Determine the [X, Y] coordinate at the center of the cell enclosing the given text.  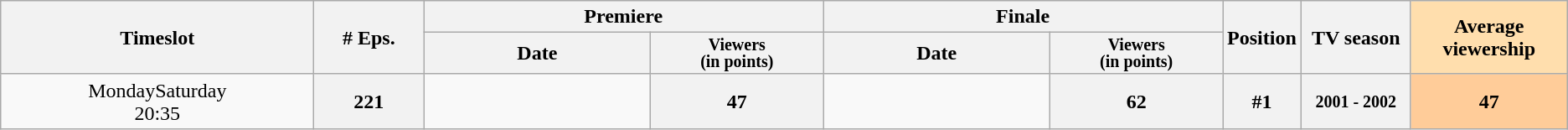
MondaySaturday20:35 [157, 101]
TV season [1355, 38]
Premiere [623, 17]
# Eps. [369, 38]
Position [1262, 38]
Finale [1024, 17]
2001 - 2002 [1355, 101]
#1 [1262, 101]
Average viewership [1489, 38]
Timeslot [157, 38]
221 [369, 101]
62 [1137, 101]
